Pinpoint the cell where the given text exists, returning its [x, y] midpoint coordinate. 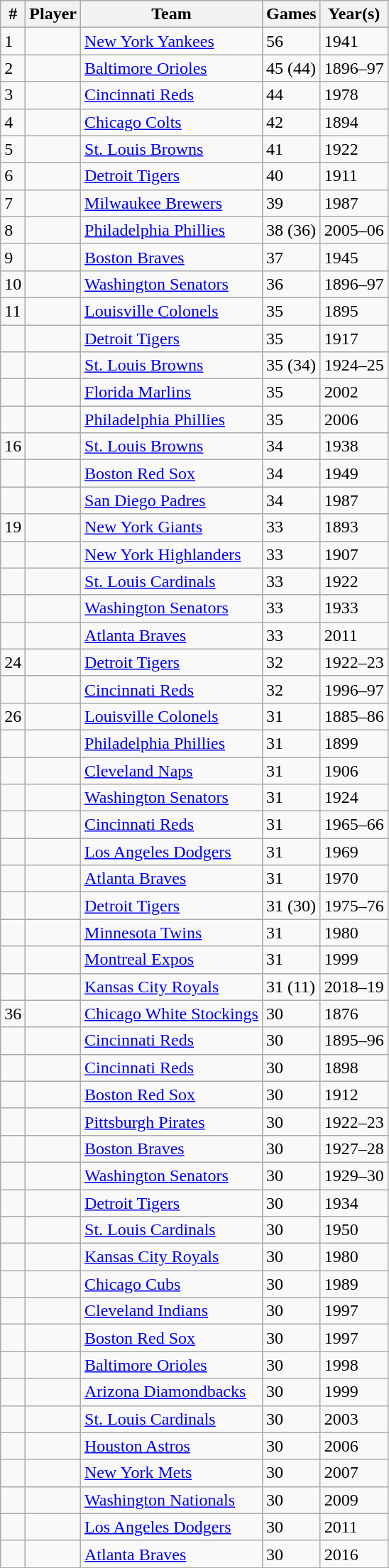
1895–96 [354, 1041]
4 [13, 122]
2002 [354, 393]
Cleveland Naps [172, 770]
8 [13, 230]
Florida Marlins [172, 393]
42 [291, 122]
Cleveland Indians [172, 1311]
24 [13, 662]
2003 [354, 1419]
40 [291, 176]
7 [13, 203]
Chicago Cubs [172, 1284]
1924–25 [354, 366]
16 [13, 446]
1907 [354, 554]
11 [13, 311]
37 [291, 257]
Washington Nationals [172, 1500]
1933 [354, 608]
Pittsburgh Pirates [172, 1122]
New York Highlanders [172, 554]
Minnesota Twins [172, 933]
1893 [354, 527]
1929–30 [354, 1175]
1970 [354, 879]
2005–06 [354, 230]
Milwaukee Brewers [172, 203]
44 [291, 95]
# [13, 14]
New York Giants [172, 527]
Chicago White Stockings [172, 1014]
1978 [354, 95]
2 [13, 68]
3 [13, 95]
1949 [354, 473]
Chicago Colts [172, 122]
26 [13, 716]
39 [291, 203]
1927–28 [354, 1148]
2018–19 [354, 987]
Team [172, 14]
1998 [354, 1365]
San Diego Padres [172, 500]
38 (36) [291, 230]
1912 [354, 1095]
9 [13, 257]
1917 [354, 339]
1950 [354, 1230]
Games [291, 14]
New York Yankees [172, 41]
41 [291, 149]
Player [53, 14]
6 [13, 176]
31 (11) [291, 987]
1975–76 [354, 906]
2009 [354, 1500]
1941 [354, 41]
1876 [354, 1014]
1965–66 [354, 825]
1989 [354, 1284]
19 [13, 527]
1969 [354, 852]
1899 [354, 743]
New York Mets [172, 1473]
1945 [354, 257]
1895 [354, 311]
1906 [354, 770]
2007 [354, 1473]
1924 [354, 798]
10 [13, 284]
2016 [354, 1554]
5 [13, 149]
Montreal Expos [172, 960]
1996–97 [354, 689]
1938 [354, 446]
56 [291, 41]
1 [13, 41]
1894 [354, 122]
45 (44) [291, 68]
1911 [354, 176]
1885–86 [354, 716]
1934 [354, 1203]
Year(s) [354, 14]
35 (34) [291, 366]
31 (30) [291, 906]
1898 [354, 1068]
Arizona Diamondbacks [172, 1392]
Houston Astros [172, 1446]
